Locate the cell with the specified text and output its [X, Y] center coordinate. 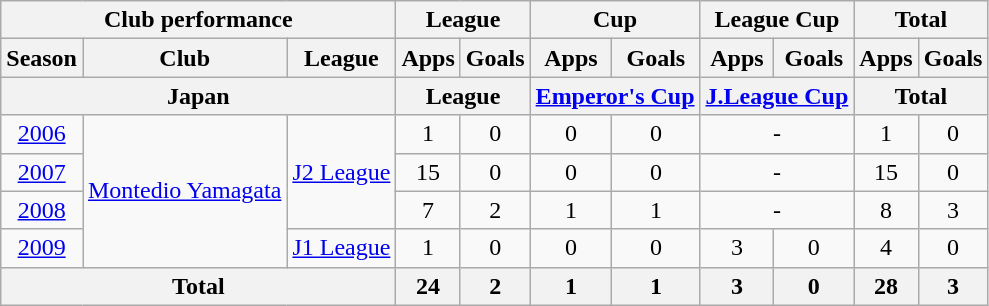
Cup [615, 20]
J1 League [342, 248]
8 [886, 210]
2008 [42, 210]
League Cup [777, 20]
7 [428, 210]
Season [42, 58]
2007 [42, 172]
Club performance [198, 20]
4 [886, 248]
Japan [198, 96]
J2 League [342, 172]
J.League Cup [777, 96]
28 [886, 286]
Club [184, 58]
2006 [42, 134]
Montedio Yamagata [184, 191]
Emperor's Cup [615, 96]
2009 [42, 248]
24 [428, 286]
